Detect which cell encompasses the target text, then output its (X, Y) center coordinate. 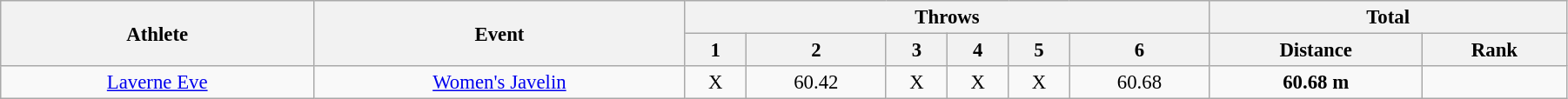
60.68 (1140, 82)
1 (715, 50)
2 (816, 50)
Event (499, 33)
Laverne Eve (157, 82)
Women's Javelin (499, 82)
5 (1039, 50)
60.68 m (1316, 82)
3 (916, 50)
Throws (947, 17)
6 (1140, 50)
60.42 (816, 82)
Distance (1316, 50)
Total (1389, 17)
Rank (1494, 50)
4 (978, 50)
Athlete (157, 33)
